Determine the (x, y) coordinate at the center of the cell enclosing the given text.  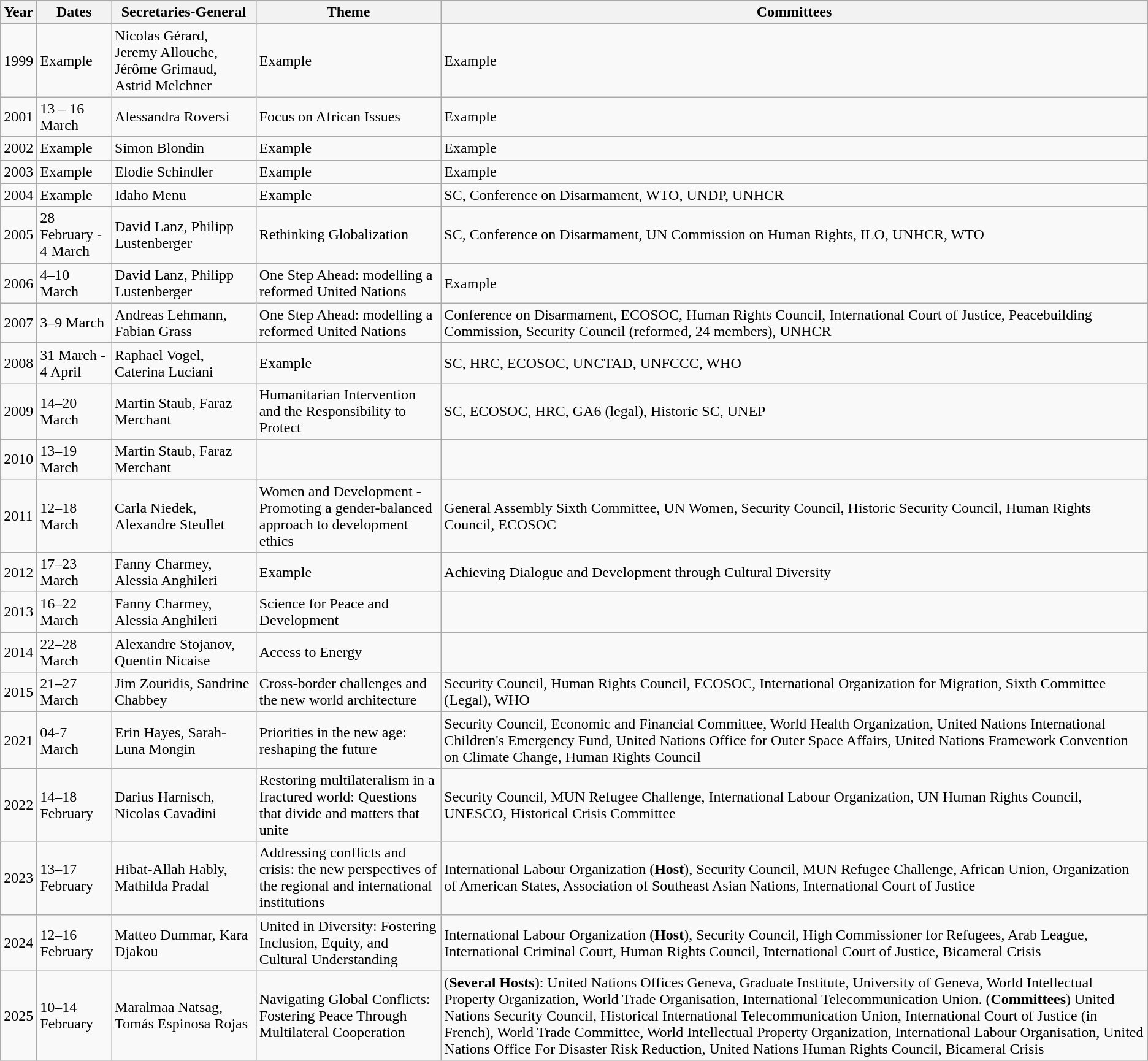
Year (18, 12)
2013 (18, 612)
2025 (18, 1016)
13 – 16 March (74, 117)
2022 (18, 805)
General Assembly Sixth Committee, UN Women, Security Council, Historic Security Council, Human Rights Council, ECOSOC (794, 516)
2001 (18, 117)
Addressing conflicts and crisis: the new perspectives of the regional and international institutions (348, 878)
Raphael Vogel, Caterina Luciani (184, 363)
2011 (18, 516)
Maralmaa Natsag, Tomás Espinosa Rojas (184, 1016)
14–20 March (74, 411)
Security Council, MUN Refugee Challenge, International Labour Organization, UN Human Rights Council, UNESCO, Historical Crisis Committee (794, 805)
2003 (18, 172)
2021 (18, 740)
Alexandre Stojanov, Quentin Nicaise (184, 653)
Matteo Dummar, Kara Djakou (184, 943)
Science for Peace and Development (348, 612)
Navigating Global Conflicts: Fostering Peace Through Multilateral Cooperation (348, 1016)
Simon Blondin (184, 148)
SC, ECOSOC, HRC, GA6 (legal), Historic SC, UNEP (794, 411)
SC, Conference on Disarmament, WTO, UNDP, UNHCR (794, 195)
Security Council, Human Rights Council, ECOSOC, International Organization for Migration, Sixth Committee (Legal), WHO (794, 692)
12–16 February (74, 943)
Committees (794, 12)
Idaho Menu (184, 195)
2024 (18, 943)
13–19 March (74, 459)
2002 (18, 148)
2014 (18, 653)
Darius Harnisch, Nicolas Cavadini (184, 805)
12–18 March (74, 516)
14–18 February (74, 805)
Elodie Schindler (184, 172)
2008 (18, 363)
Restoring multilateralism in a fractured world: Questions that divide and matters that unite (348, 805)
2012 (18, 573)
16–22 March (74, 612)
28 February - 4 March (74, 235)
United in Diversity: Fostering Inclusion, Equity, and Cultural Understanding (348, 943)
Priorities in the new age: reshaping the future (348, 740)
4–10 March (74, 283)
2023 (18, 878)
22–28 March (74, 653)
2009 (18, 411)
2015 (18, 692)
Achieving Dialogue and Development through Cultural Diversity (794, 573)
2006 (18, 283)
Dates (74, 12)
Erin Hayes, Sarah-Luna Mongin (184, 740)
31 March - 4 April (74, 363)
Secretaries-General (184, 12)
Cross-border challenges and the new world architecture (348, 692)
2005 (18, 235)
Andreas Lehmann, Fabian Grass (184, 323)
Theme (348, 12)
Hibat-Allah Hably, Mathilda Pradal (184, 878)
Access to Energy (348, 653)
Nicolas Gérard, Jeremy Allouche, Jérôme Grimaud, Astrid Melchner (184, 60)
Rethinking Globalization (348, 235)
17–23 March (74, 573)
Humanitarian Intervention and the Responsibility to Protect (348, 411)
2007 (18, 323)
Women and Development - Promoting a gender-balanced approach to development ethics (348, 516)
2004 (18, 195)
SC, HRC, ECOSOC, UNCTAD, UNFCCC, WHO (794, 363)
Focus on African Issues (348, 117)
13–17 February (74, 878)
1999 (18, 60)
Carla Niedek, Alexandre Steullet (184, 516)
10–14 February (74, 1016)
3–9 March (74, 323)
Alessandra Roversi (184, 117)
21–27 March (74, 692)
SC, Conference on Disarmament, UN Commission on Human Rights, ILO, UNHCR, WTO (794, 235)
2010 (18, 459)
04-7 March (74, 740)
Jim Zouridis, Sandrine Chabbey (184, 692)
